Provide the [x, y] coordinate of the cell's center where the given text is located.  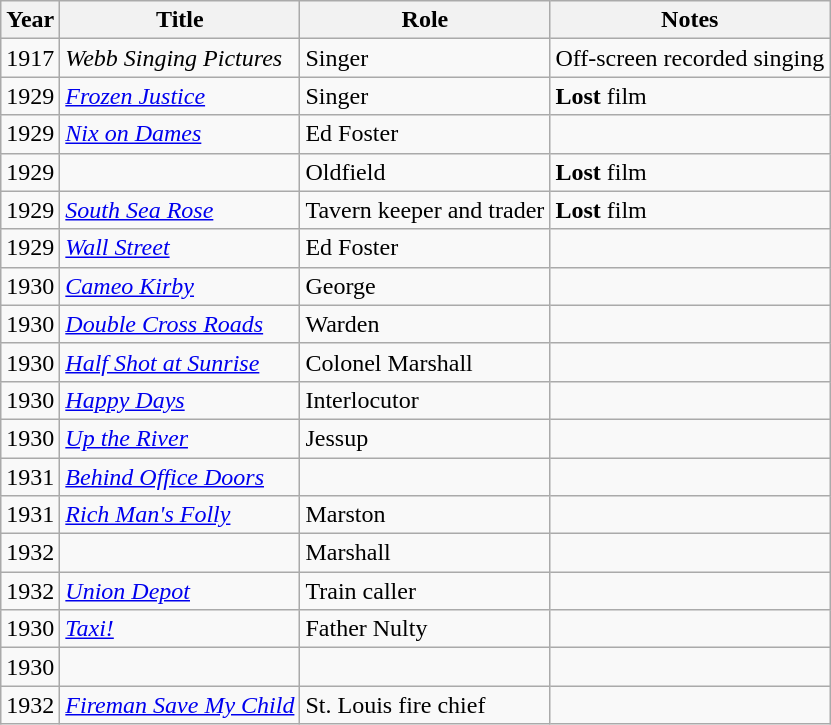
Up the River [180, 438]
Webb Singing Pictures [180, 58]
Fireman Save My Child [180, 705]
Happy Days [180, 400]
Jessup [425, 438]
Behind Office Doors [180, 477]
Tavern keeper and trader [425, 210]
Marshall [425, 553]
Warden [425, 324]
South Sea Rose [180, 210]
Train caller [425, 591]
Double Cross Roads [180, 324]
Wall Street [180, 248]
Colonel Marshall [425, 362]
St. Louis fire chief [425, 705]
Union Depot [180, 591]
Role [425, 20]
Year [30, 20]
Taxi! [180, 629]
Title [180, 20]
Cameo Kirby [180, 286]
1917 [30, 58]
Interlocutor [425, 400]
Half Shot at Sunrise [180, 362]
Nix on Dames [180, 134]
Off-screen recorded singing [690, 58]
Father Nulty [425, 629]
Frozen Justice [180, 96]
Rich Man's Folly [180, 515]
George [425, 286]
Notes [690, 20]
Marston [425, 515]
Oldfield [425, 172]
